Determine the (X, Y) coordinate at the center of the cell enclosing the given text.  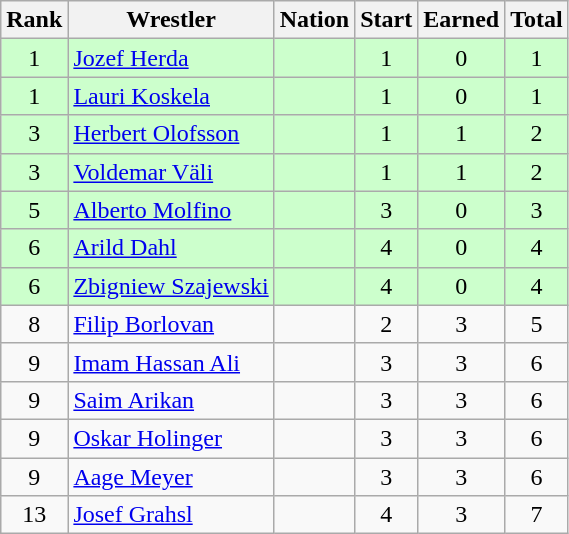
7 (537, 515)
Lauri Koskela (171, 96)
Earned (462, 20)
Alberto Molfino (171, 210)
8 (34, 324)
Imam Hassan Ali (171, 362)
Voldemar Väli (171, 172)
Josef Grahsl (171, 515)
Herbert Olofsson (171, 134)
Saim Arikan (171, 400)
Rank (34, 20)
Start (386, 20)
13 (34, 515)
Aage Meyer (171, 477)
Wrestler (171, 20)
Oskar Holinger (171, 438)
Filip Borlovan (171, 324)
Zbigniew Szajewski (171, 286)
Total (537, 20)
Arild Dahl (171, 248)
Jozef Herda (171, 58)
Nation (314, 20)
